Return the (X, Y) coordinate for the center point of the cell that contains the specified text.  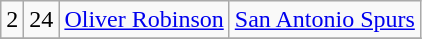
2 (12, 20)
24 (42, 20)
San Antonio Spurs (324, 20)
Oliver Robinson (144, 20)
